Detect which cell encompasses the target text, then output its [X, Y] center coordinate. 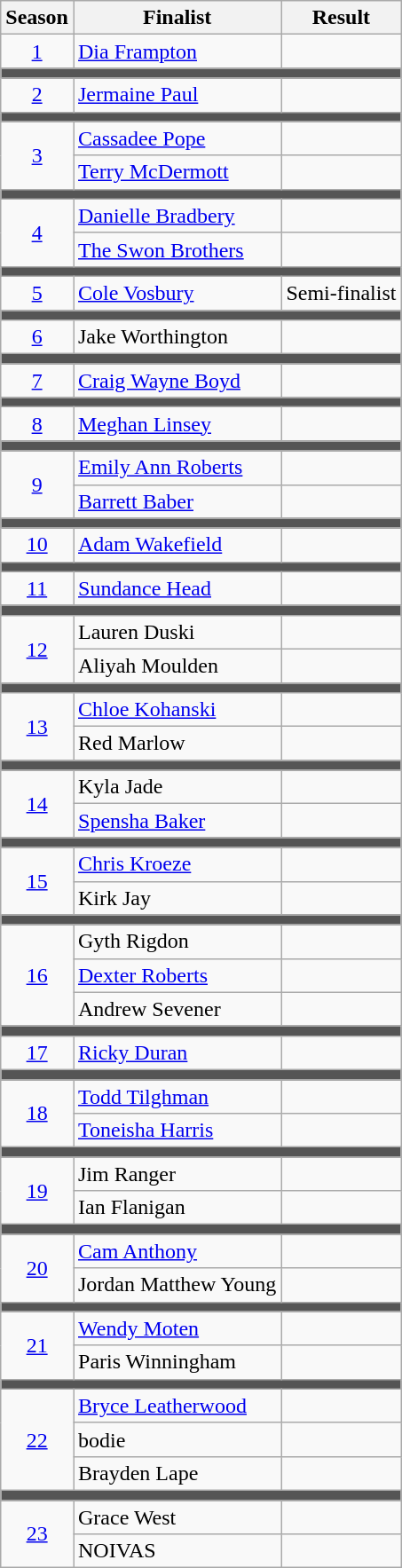
Result [341, 18]
19 [37, 1191]
Sundance Head [177, 588]
Adam Wakefield [177, 545]
Cole Vosbury [177, 293]
Danielle Bradbery [177, 216]
Craig Wayne Boyd [177, 381]
Jake Worthington [177, 337]
Ian Flanigan [177, 1208]
Toneisha Harris [177, 1131]
7 [37, 381]
Brayden Lape [177, 1473]
2 [37, 95]
Bryce Leatherwood [177, 1406]
16 [37, 975]
Chris Kroeze [177, 864]
17 [37, 1052]
Paris Winningham [177, 1362]
Todd Tilghman [177, 1096]
Red Marlow [177, 744]
6 [37, 337]
Dia Frampton [177, 51]
Spensha Baker [177, 821]
9 [37, 485]
Chloe Kohanski [177, 710]
8 [37, 424]
Dexter Roberts [177, 975]
20 [37, 1268]
11 [37, 588]
Aliyah Moulden [177, 666]
Grace West [177, 1517]
Andrew Sevener [177, 1009]
Semi-finalist [341, 293]
Finalist [177, 18]
Jordan Matthew Young [177, 1285]
14 [37, 804]
22 [37, 1439]
10 [37, 545]
Meghan Linsey [177, 424]
Wendy Moten [177, 1328]
18 [37, 1113]
bodie [177, 1439]
Lauren Duski [177, 632]
12 [37, 649]
The Swon Brothers [177, 249]
Cam Anthony [177, 1251]
Jermaine Paul [177, 95]
5 [37, 293]
Cassadee Pope [177, 138]
Terry McDermott [177, 172]
13 [37, 727]
NOIVAS [177, 1551]
Kirk Jay [177, 898]
1 [37, 51]
21 [37, 1345]
Barrett Baber [177, 501]
Kyla Jade [177, 787]
Jim Ranger [177, 1174]
Season [37, 18]
4 [37, 232]
23 [37, 1533]
Ricky Duran [177, 1052]
3 [37, 155]
Gyth Rigdon [177, 942]
Emily Ann Roberts [177, 468]
15 [37, 881]
